Identify which cell holds the provided text, then report its [x, y] central coordinate. 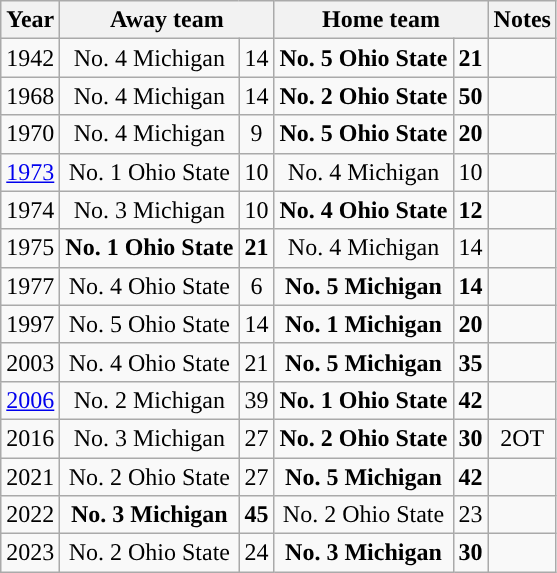
1974 [30, 210]
2OT [522, 438]
50 [470, 96]
2006 [30, 400]
23 [470, 515]
9 [256, 134]
Notes [522, 20]
No. 2 Michigan [150, 400]
Home team [381, 20]
12 [470, 210]
1968 [30, 96]
2023 [30, 553]
1997 [30, 324]
6 [256, 286]
2022 [30, 515]
1970 [30, 134]
1973 [30, 172]
1942 [30, 58]
39 [256, 400]
24 [256, 553]
1975 [30, 248]
Away team [167, 20]
1977 [30, 286]
2021 [30, 477]
2016 [30, 438]
2003 [30, 362]
No. 1 Michigan [364, 324]
45 [256, 515]
35 [470, 362]
Year [30, 20]
